Return (X, Y) of the center of cell containing provided text 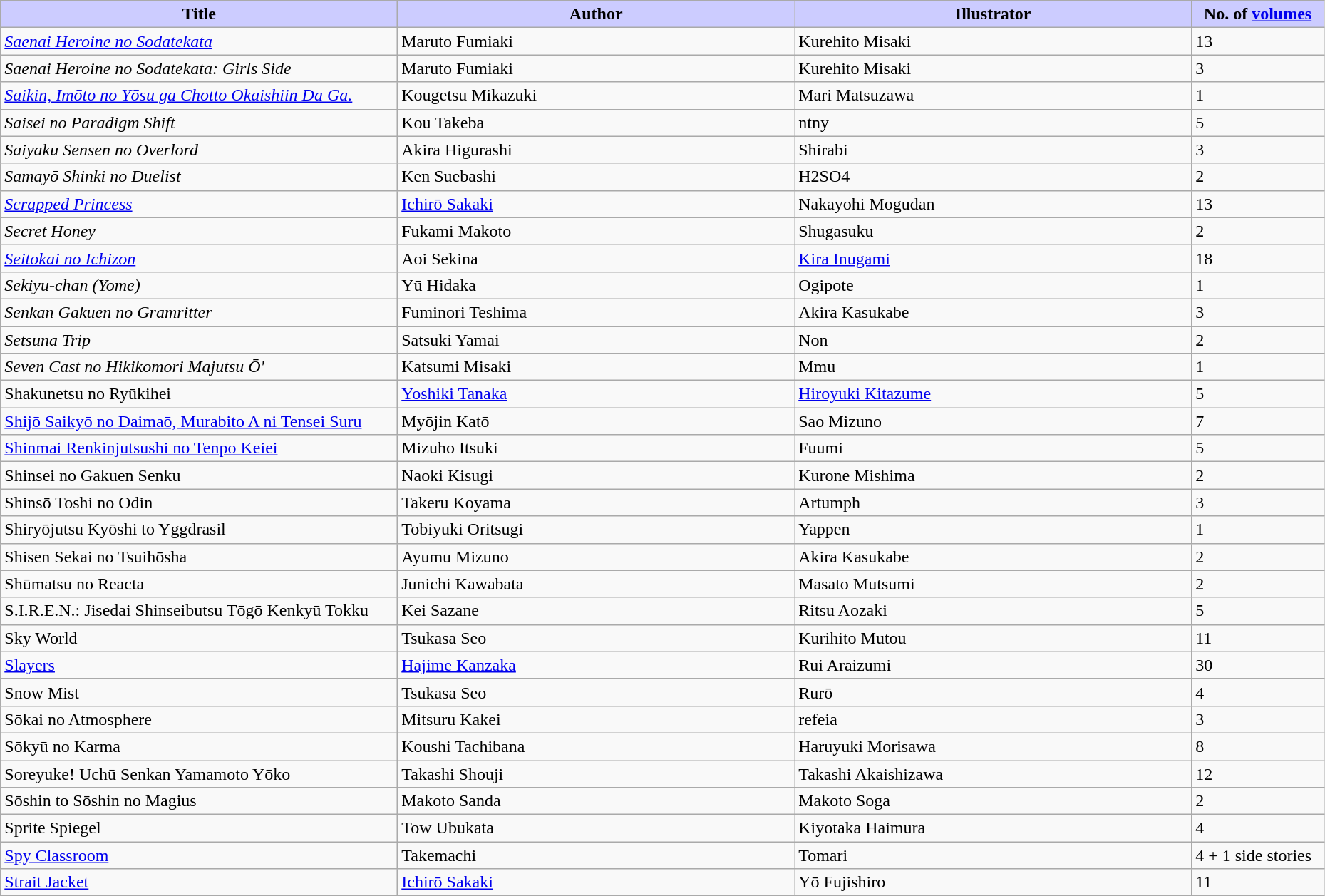
Sky World (200, 638)
Kira Inugami (994, 258)
Slayers (200, 665)
Mmu (994, 367)
Makoto Sanda (596, 801)
refeia (994, 719)
Tomari (994, 855)
Nakayohi Mogudan (994, 204)
Rui Araizumi (994, 665)
S.I.R.E.N.: Jisedai Shinseibutsu Tōgō Kenkyū Tokku (200, 611)
Fuminori Teshima (596, 312)
Shinsō Toshi no Odin (200, 503)
Mitsuru Kakei (596, 719)
Tow Ubukata (596, 828)
H2SO4 (994, 177)
Katsumi Misaki (596, 367)
Snow Mist (200, 692)
Setsuna Trip (200, 340)
Satsuki Yamai (596, 340)
Saisei no Paradigm Shift (200, 123)
No. of volumes (1258, 14)
Strait Jacket (200, 882)
Takashi Akaishizawa (994, 773)
18 (1258, 258)
Mari Matsuzawa (994, 96)
Tobiyuki Oritsugi (596, 530)
Naoki Kisugi (596, 475)
Takemachi (596, 855)
ntny (994, 123)
Shinmai Renkinjutsushi no Tenpo Keiei (200, 448)
Samayō Shinki no Duelist (200, 177)
Akira Higurashi (596, 150)
Junichi Kawabata (596, 584)
Yū Hidaka (596, 285)
Hajime Kanzaka (596, 665)
Takeru Koyama (596, 503)
Sao Mizuno (994, 421)
Artumph (994, 503)
Aoi Sekina (596, 258)
Shirabi (994, 150)
Kei Sazane (596, 611)
Shinsei no Gakuen Senku (200, 475)
Sekiyu-chan (Yome) (200, 285)
Yoshiki Tanaka (596, 394)
Kougetsu Mikazuki (596, 96)
Saiyaku Sensen no Overlord (200, 150)
Shijō Saikyō no Daimaō, Murabito A ni Tensei Suru (200, 421)
Haruyuki Morisawa (994, 746)
Soreyuke! Uchū Senkan Yamamoto Yōko (200, 773)
Shiryōjutsu Kyōshi to Yggdrasil (200, 530)
Hiroyuki Kitazume (994, 394)
Secret Honey (200, 231)
Non (994, 340)
Kurone Mishima (994, 475)
Seitokai no Ichizon (200, 258)
12 (1258, 773)
Saenai Heroine no Sodatekata: Girls Side (200, 68)
Shisen Sekai no Tsuihōsha (200, 557)
Shūmatsu no Reacta (200, 584)
Sprite Spiegel (200, 828)
Myōjin Katō (596, 421)
7 (1258, 421)
Masato Mutsumi (994, 584)
Kou Takeba (596, 123)
Rurō (994, 692)
Kiyotaka Haimura (994, 828)
Takashi Shouji (596, 773)
Ogipote (994, 285)
Fukami Makoto (596, 231)
Mizuho Itsuki (596, 448)
Koushi Tachibana (596, 746)
Shakunetsu no Ryūkihei (200, 394)
Makoto Soga (994, 801)
Title (200, 14)
Senkan Gakuen no Gramritter (200, 312)
Sōshin to Sōshin no Magius (200, 801)
Shugasuku (994, 231)
Author (596, 14)
Saenai Heroine no Sodatekata (200, 41)
Spy Classroom (200, 855)
Kurihito Mutou (994, 638)
Yō Fujishiro (994, 882)
4 + 1 side stories (1258, 855)
Sōkyū no Karma (200, 746)
Ken Suebashi (596, 177)
Fuumi (994, 448)
Ayumu Mizuno (596, 557)
30 (1258, 665)
Ritsu Aozaki (994, 611)
Illustrator (994, 14)
Saikin, Imōto no Yōsu ga Chotto Okaishiin Da Ga. (200, 96)
Seven Cast no Hikikomori Majutsu Ō' (200, 367)
8 (1258, 746)
Sōkai no Atmosphere (200, 719)
Yappen (994, 530)
Scrapped Princess (200, 204)
